Determine the [x, y] coordinate at the center of the cell enclosing the given text.  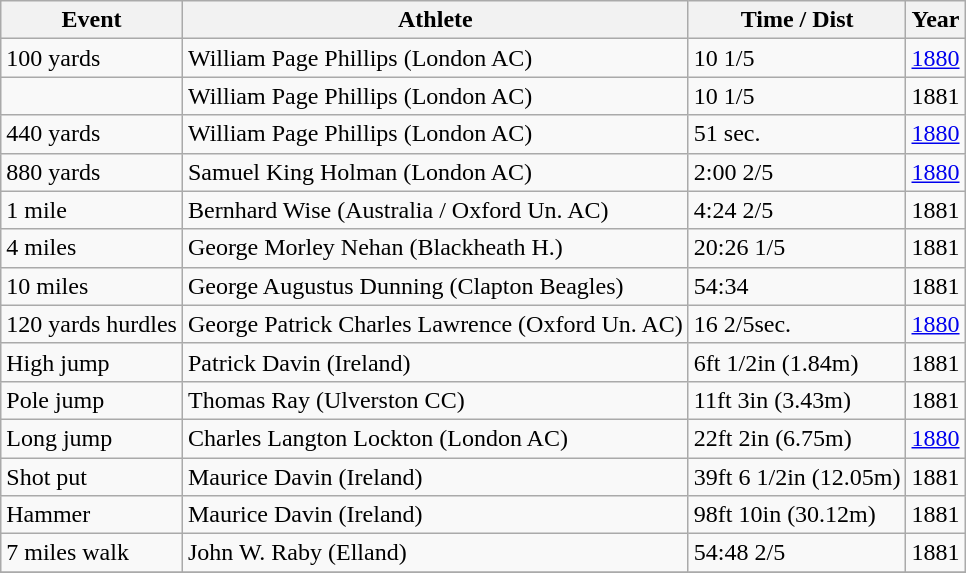
880 yards [92, 172]
John W. Raby (Elland) [435, 553]
Shot put [92, 477]
11ft 3in (3.43m) [797, 400]
4:24 2/5 [797, 210]
Patrick Davin (Ireland) [435, 362]
Charles Langton Lockton (London AC) [435, 438]
54:48 2/5 [797, 553]
Athlete [435, 20]
Time / Dist [797, 20]
6ft 1/2in (1.84m) [797, 362]
Year [936, 20]
120 yards hurdles [92, 324]
Long jump [92, 438]
George Patrick Charles Lawrence (Oxford Un. AC) [435, 324]
100 yards [92, 58]
39ft 6 1/2in (12.05m) [797, 477]
54:34 [797, 286]
2:00 2/5 [797, 172]
51 sec. [797, 134]
High jump [92, 362]
Hammer [92, 515]
1 mile [92, 210]
7 miles walk [92, 553]
George Augustus Dunning (Clapton Beagles) [435, 286]
16 2/5sec. [797, 324]
Event [92, 20]
4 miles [92, 248]
440 yards [92, 134]
Pole jump [92, 400]
George Morley Nehan (Blackheath H.) [435, 248]
Thomas Ray (Ulverston CC) [435, 400]
22ft 2in (6.75m) [797, 438]
10 miles [92, 286]
Bernhard Wise (Australia / Oxford Un. AC) [435, 210]
20:26 1/5 [797, 248]
Samuel King Holman (London AC) [435, 172]
98ft 10in (30.12m) [797, 515]
